From the cell containing the given text, extract its center point as [X, Y] coordinate. 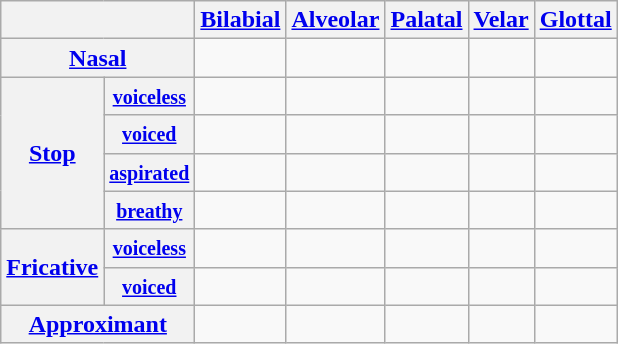
Palatal [426, 20]
breathy [150, 210]
aspirated [150, 172]
Velar [501, 20]
Fricative [52, 267]
Nasal [98, 58]
Glottal [576, 20]
Bilabial [240, 20]
Approximant [98, 324]
Stop [52, 153]
Alveolar [336, 20]
